Return the [X, Y] coordinate for the center point of the cell that contains the specified text.  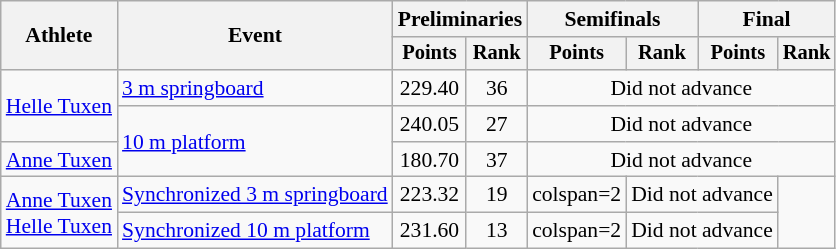
19 [496, 195]
Synchronized 10 m platform [255, 231]
180.70 [430, 160]
Anne TuxenHelle Tuxen [59, 212]
231.60 [430, 231]
37 [496, 160]
27 [496, 124]
240.05 [430, 124]
Synchronized 3 m springboard [255, 195]
10 m platform [255, 142]
Event [255, 36]
3 m springboard [255, 88]
Semifinals [612, 19]
229.40 [430, 88]
Final [767, 19]
36 [496, 88]
223.32 [430, 195]
13 [496, 231]
Preliminaries [460, 19]
Anne Tuxen [59, 160]
Helle Tuxen [59, 106]
Athlete [59, 36]
